Provide the [X, Y] coordinate of the cell's center where the given text is located.  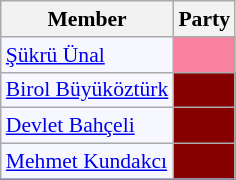
Member [88, 19]
Devlet Bahçeli [88, 126]
Birol Büyüköztürk [88, 90]
Şükrü Ünal [88, 55]
Mehmet Kundakcı [88, 162]
Party [204, 19]
